Capture the cell that displays the provided text and extract its [X, Y] central coordinate. 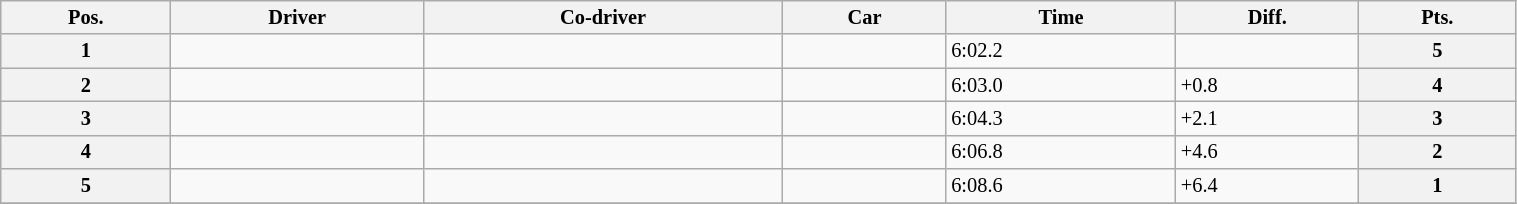
6:06.8 [1061, 152]
+4.6 [1268, 152]
+0.8 [1268, 85]
6:04.3 [1061, 118]
+6.4 [1268, 186]
Diff. [1268, 17]
Pts. [1438, 17]
Pos. [86, 17]
Car [865, 17]
6:03.0 [1061, 85]
6:02.2 [1061, 51]
6:08.6 [1061, 186]
Time [1061, 17]
Driver [298, 17]
Co-driver [604, 17]
+2.1 [1268, 118]
